Return (x, y) of the center of cell containing provided text 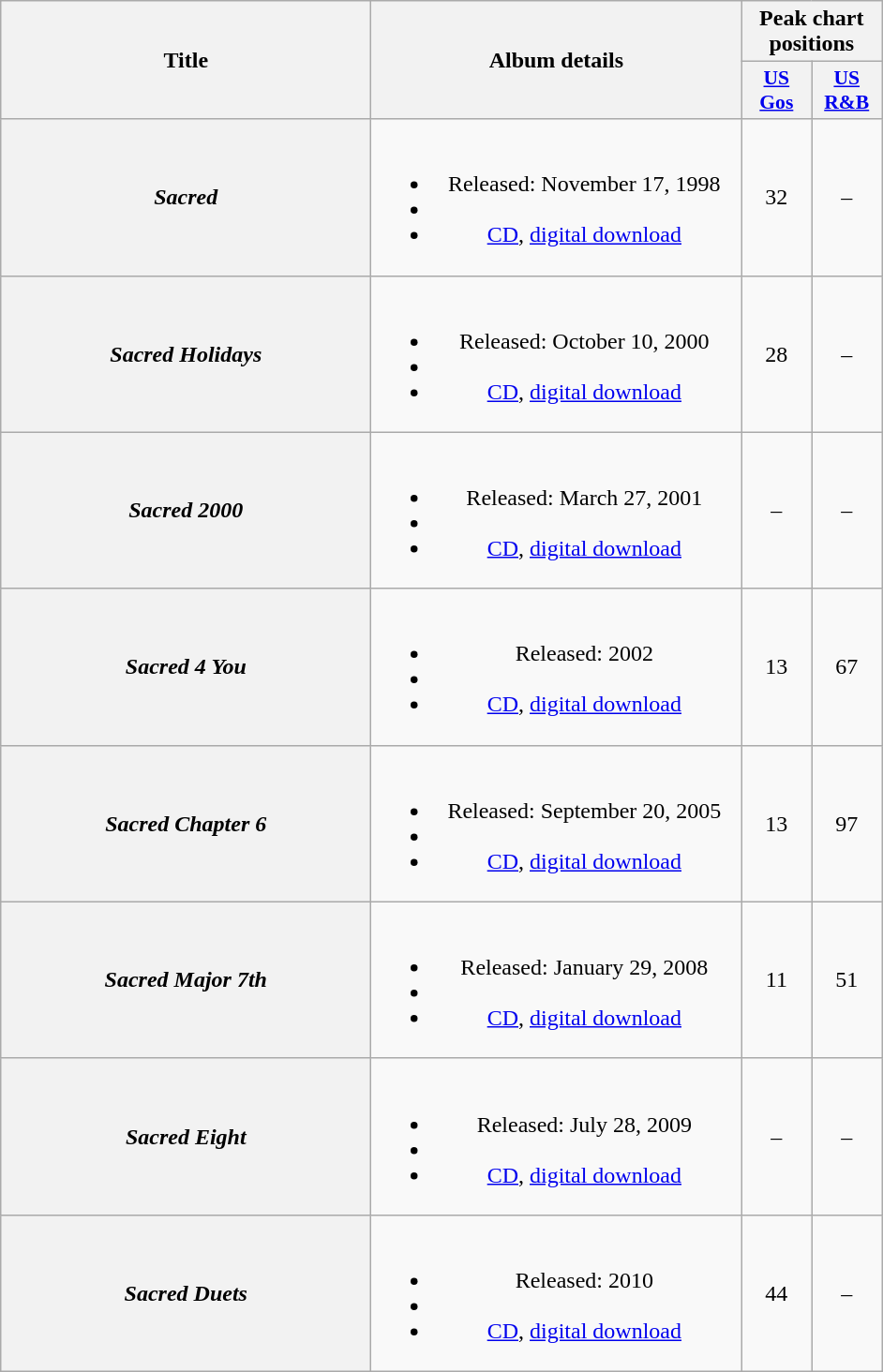
Sacred Holidays (186, 354)
Sacred Eight (186, 1136)
Released: January 29, 2008CD, digital download (557, 980)
67 (847, 667)
Album details (557, 60)
Title (186, 60)
11 (776, 980)
97 (847, 823)
USGos (776, 90)
Released: November 17, 1998CD, digital download (557, 197)
Peak chart positions (812, 32)
Released: October 10, 2000CD, digital download (557, 354)
Sacred 4 You (186, 667)
44 (776, 1293)
Released: 2002CD, digital download (557, 667)
51 (847, 980)
32 (776, 197)
Sacred Duets (186, 1293)
Released: March 27, 2001CD, digital download (557, 510)
Released: July 28, 2009CD, digital download (557, 1136)
USR&B (847, 90)
Sacred (186, 197)
Sacred Chapter 6 (186, 823)
Released: September 20, 2005CD, digital download (557, 823)
28 (776, 354)
Sacred 2000 (186, 510)
Released: 2010CD, digital download (557, 1293)
Sacred Major 7th (186, 980)
